Find where the given text appears and provide that cell's center as (x, y) coordinate. 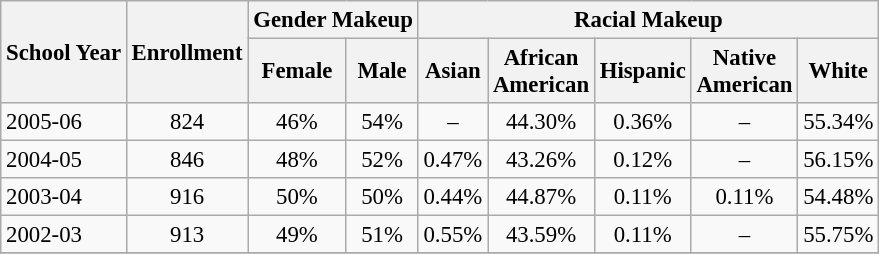
Gender Makeup (333, 20)
White (838, 72)
2003-04 (64, 197)
43.59% (542, 235)
55.34% (838, 122)
Hispanic (642, 72)
0.36% (642, 122)
School Year (64, 52)
846 (187, 160)
Racial Makeup (648, 20)
51% (382, 235)
43.26% (542, 160)
Male (382, 72)
2005-06 (64, 122)
Enrollment (187, 52)
44.30% (542, 122)
0.55% (452, 235)
Native American (744, 72)
56.15% (838, 160)
824 (187, 122)
2002-03 (64, 235)
Female (297, 72)
Asian (452, 72)
913 (187, 235)
44.87% (542, 197)
46% (297, 122)
49% (297, 235)
African American (542, 72)
2004-05 (64, 160)
916 (187, 197)
52% (382, 160)
55.75% (838, 235)
0.12% (642, 160)
0.44% (452, 197)
48% (297, 160)
54.48% (838, 197)
0.47% (452, 160)
54% (382, 122)
